Scan for the cell matching the given text and deliver its [x, y] coordinate at center. 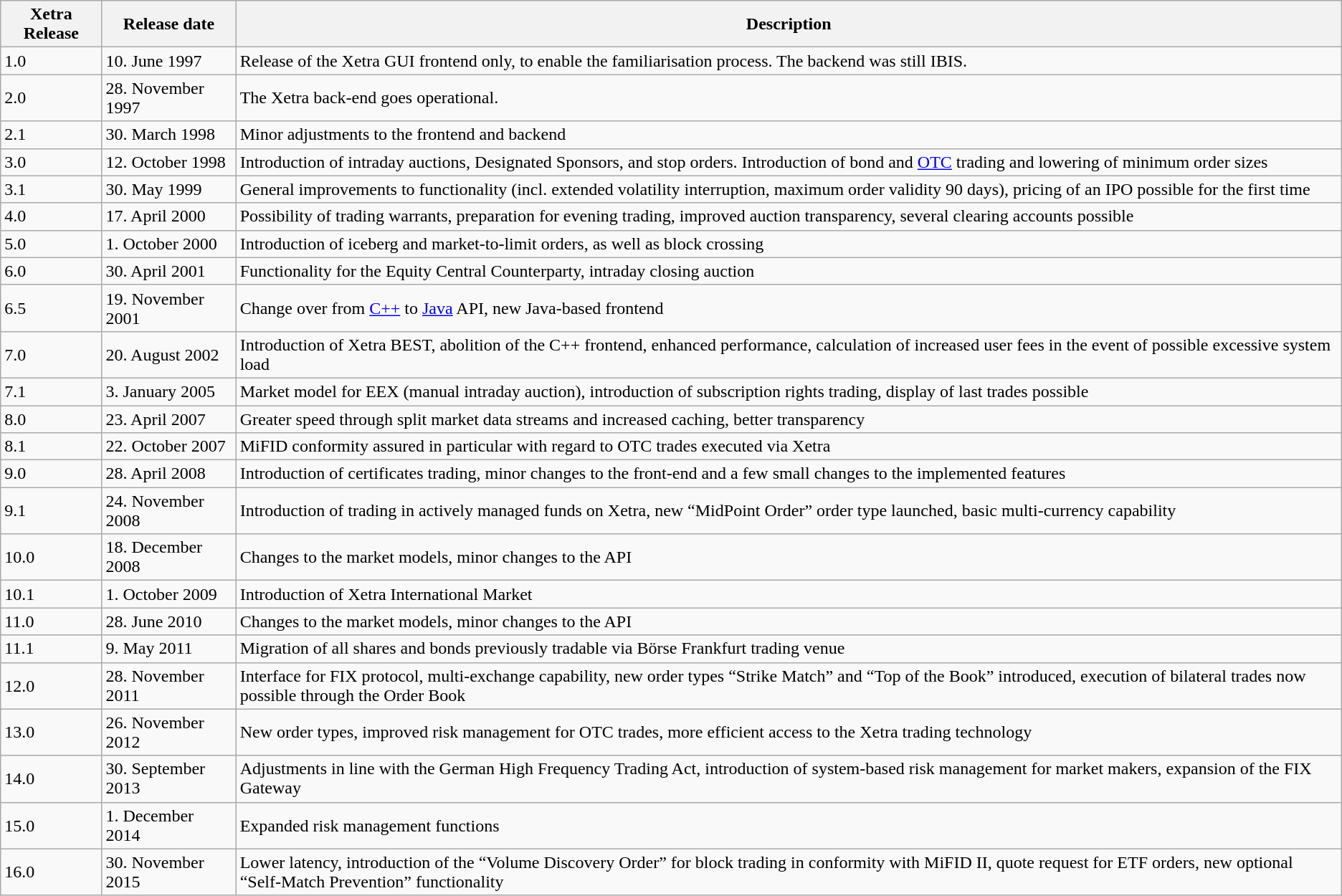
Introduction of Xetra International Market [789, 594]
3.1 [52, 189]
Introduction of intraday auctions, Designated Sponsors, and stop orders. Introduction of bond and OTC trading and lowering of minimum order sizes [789, 162]
11.0 [52, 621]
1. October 2000 [169, 244]
2.0 [52, 97]
30. May 1999 [169, 189]
6.5 [52, 308]
11.1 [52, 649]
Introduction of iceberg and market-to-limit orders, as well as block crossing [789, 244]
28. November 2011 [169, 685]
1. December 2014 [169, 826]
Introduction of certificates trading, minor changes to the front-end and a few small changes to the implemented features [789, 474]
7.0 [52, 354]
12. October 1998 [169, 162]
8.1 [52, 447]
MiFID conformity assured in particular with regard to OTC trades executed via Xetra [789, 447]
14.0 [52, 778]
24. November 2008 [169, 510]
28. June 2010 [169, 621]
5.0 [52, 244]
15.0 [52, 826]
1. October 2009 [169, 594]
Introduction of trading in actively managed funds on Xetra, new “MidPoint Order” order type launched, basic multi-currency capability [789, 510]
28. November 1997 [169, 97]
Possibility of trading warrants, preparation for evening trading, improved auction transparency, several clearing accounts possible [789, 216]
19. November 2001 [169, 308]
22. October 2007 [169, 447]
Release date [169, 24]
Greater speed through split market data streams and increased caching, better transparency [789, 419]
Functionality for the Equity Central Counterparty, intraday closing auction [789, 271]
13.0 [52, 733]
26. November 2012 [169, 733]
New order types, improved risk management for OTC trades, more efficient access to the Xetra trading technology [789, 733]
9.0 [52, 474]
2.1 [52, 135]
30. April 2001 [169, 271]
Description [789, 24]
3. January 2005 [169, 391]
12.0 [52, 685]
7.1 [52, 391]
30. September 2013 [169, 778]
9. May 2011 [169, 649]
16.0 [52, 872]
10.0 [52, 558]
Change over from C++ to Java API, new Java-based frontend [789, 308]
30. November 2015 [169, 872]
Expanded risk management functions [789, 826]
17. April 2000 [169, 216]
28. April 2008 [169, 474]
18. December 2008 [169, 558]
10.1 [52, 594]
Xetra Release [52, 24]
3.0 [52, 162]
Migration of all shares and bonds previously tradable via Börse Frankfurt trading venue [789, 649]
Market model for EEX (manual intraday auction), introduction of subscription rights trading, display of last trades possible [789, 391]
8.0 [52, 419]
Release of the Xetra GUI frontend only, to enable the familiarisation process. The backend was still IBIS. [789, 61]
20. August 2002 [169, 354]
6.0 [52, 271]
1.0 [52, 61]
The Xetra back-end goes operational. [789, 97]
9.1 [52, 510]
4.0 [52, 216]
10. June 1997 [169, 61]
30. March 1998 [169, 135]
Minor adjustments to the frontend and backend [789, 135]
23. April 2007 [169, 419]
